Scan for the cell matching the given text and deliver its [x, y] coordinate at center. 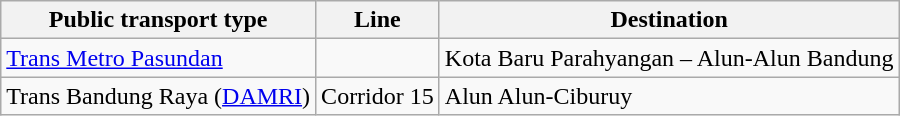
Public transport type [158, 20]
Line [378, 20]
Alun Alun-Ciburuy [669, 96]
Kota Baru Parahyangan – Alun-Alun Bandung [669, 58]
Destination [669, 20]
Trans Bandung Raya (DAMRI) [158, 96]
Corridor 15 [378, 96]
Trans Metro Pasundan [158, 58]
